Return [x, y] of the center of cell containing provided text 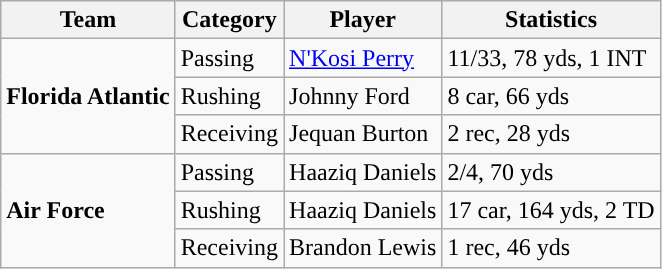
Brandon Lewis [363, 248]
Statistics [551, 20]
Team [88, 20]
N'Kosi Perry [363, 58]
2 rec, 28 yds [551, 134]
Player [363, 20]
Category [229, 20]
8 car, 66 yds [551, 96]
Air Force [88, 210]
11/33, 78 yds, 1 INT [551, 58]
1 rec, 46 yds [551, 248]
Florida Atlantic [88, 96]
Jequan Burton [363, 134]
Johnny Ford [363, 96]
2/4, 70 yds [551, 172]
17 car, 164 yds, 2 TD [551, 210]
